From the cell containing the given text, extract its center point as (X, Y) coordinate. 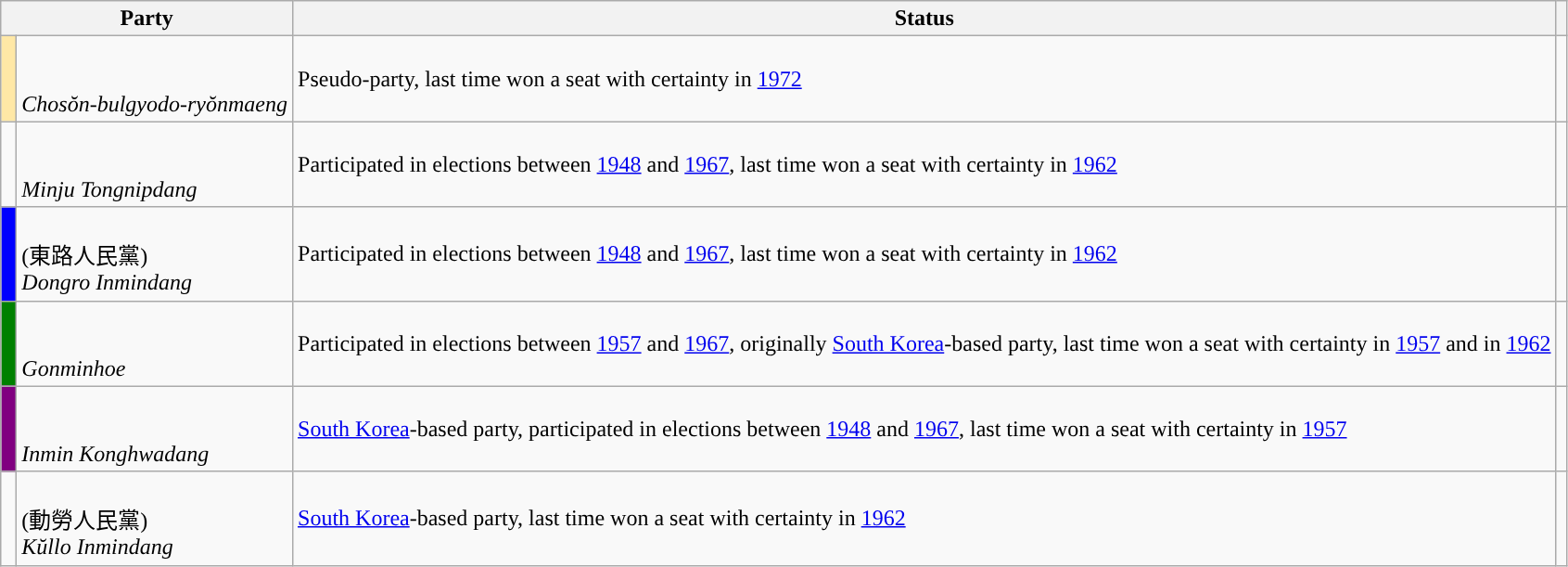
South Korea-based party, last time won a seat with certainty in 1962 (925, 518)
Party (147, 19)
(動勞人民黨) Kŭllo Inmindang (155, 518)
(東路人民黨)Dongro Inmindang (155, 254)
Minju Tongnipdang (155, 164)
Pseudo-party, last time won a seat with certainty in 1972 (925, 79)
Status (925, 19)
Participated in elections between 1957 and 1967, originally South Korea-based party, last time won a seat with certainty in 1957 and in 1962 (925, 343)
Inmin Konghwadang (155, 429)
Gonminhoe (155, 343)
Chosŏn-bulgyodo-ryŏnmaeng (155, 79)
South Korea-based party, participated in elections between 1948 and 1967, last time won a seat with certainty in 1957 (925, 429)
